Locate the cell with the specified text and output its [x, y] center coordinate. 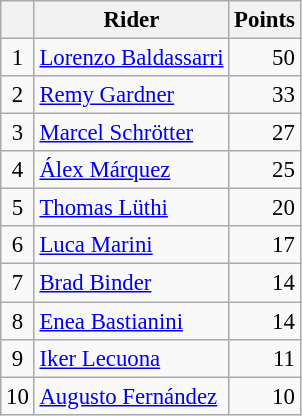
3 [18, 133]
Marcel Schrötter [132, 133]
Augusto Fernández [132, 396]
20 [264, 208]
33 [264, 95]
Remy Gardner [132, 95]
1 [18, 58]
27 [264, 133]
50 [264, 58]
25 [264, 170]
17 [264, 245]
8 [18, 321]
Iker Lecuona [132, 358]
6 [18, 245]
Álex Márquez [132, 170]
Thomas Lüthi [132, 208]
9 [18, 358]
4 [18, 170]
7 [18, 283]
2 [18, 95]
Enea Bastianini [132, 321]
Brad Binder [132, 283]
Rider [132, 20]
Luca Marini [132, 245]
Points [264, 20]
11 [264, 358]
Lorenzo Baldassarri [132, 58]
5 [18, 208]
